For the text-containing cell, return its midpoint in (X, Y) coordinate format. 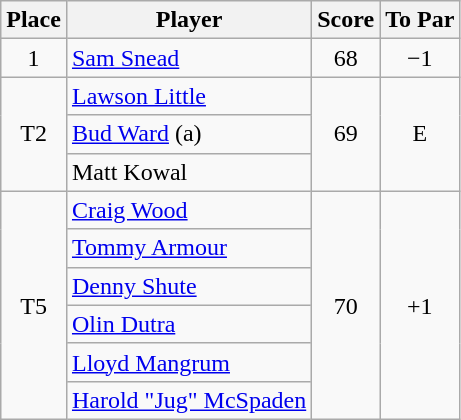
T5 (34, 305)
68 (346, 58)
To Par (420, 20)
Lloyd Mangrum (188, 362)
1 (34, 58)
Olin Dutra (188, 324)
E (420, 134)
+1 (420, 305)
Score (346, 20)
Sam Snead (188, 58)
Place (34, 20)
Matt Kowal (188, 172)
Player (188, 20)
Harold "Jug" McSpaden (188, 400)
70 (346, 305)
Denny Shute (188, 286)
Bud Ward (a) (188, 134)
Craig Wood (188, 210)
Tommy Armour (188, 248)
−1 (420, 58)
69 (346, 134)
T2 (34, 134)
Lawson Little (188, 96)
